Detect which cell encompasses the target text, then output its [x, y] center coordinate. 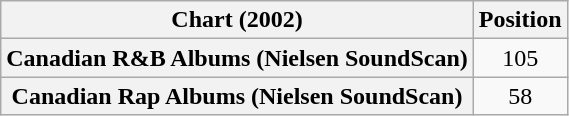
Canadian R&B Albums (Nielsen SoundScan) [238, 58]
Chart (2002) [238, 20]
Position [520, 20]
58 [520, 96]
105 [520, 58]
Canadian Rap Albums (Nielsen SoundScan) [238, 96]
